Pinpoint the cell where the given text exists, returning its [X, Y] midpoint coordinate. 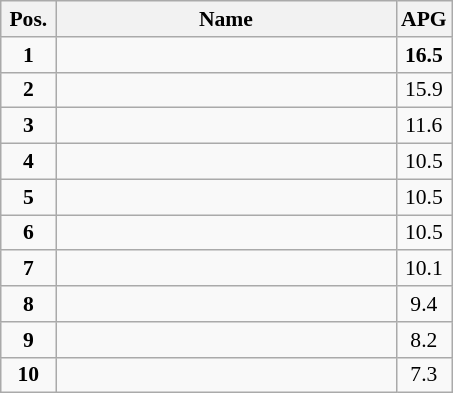
10.1 [424, 269]
9.4 [424, 304]
3 [28, 126]
1 [28, 55]
8 [28, 304]
4 [28, 162]
APG [424, 19]
6 [28, 233]
Pos. [28, 19]
5 [28, 197]
8.2 [424, 340]
11.6 [424, 126]
9 [28, 340]
Name [226, 19]
10 [28, 375]
15.9 [424, 90]
2 [28, 90]
16.5 [424, 55]
7 [28, 269]
7.3 [424, 375]
